From the cell containing the given text, extract its center point as (X, Y) coordinate. 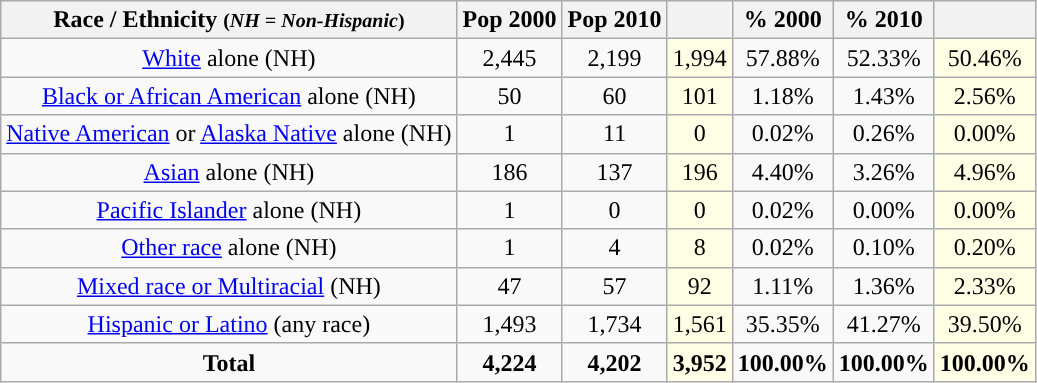
Race / Ethnicity (NH = Non-Hispanic) (229, 20)
0.26% (884, 134)
60 (614, 96)
137 (614, 172)
2.56% (984, 96)
1,734 (614, 324)
3,952 (700, 362)
0.10% (884, 248)
1.43% (884, 96)
101 (700, 96)
2.33% (984, 286)
Asian alone (NH) (229, 172)
Native American or Alaska Native alone (NH) (229, 134)
2,445 (510, 58)
57.88% (782, 58)
Other race alone (NH) (229, 248)
1,561 (700, 324)
50.46% (984, 58)
50 (510, 96)
52.33% (884, 58)
Pop 2010 (614, 20)
39.50% (984, 324)
186 (510, 172)
4.96% (984, 172)
% 2010 (884, 20)
1,493 (510, 324)
57 (614, 286)
4 (614, 248)
% 2000 (782, 20)
47 (510, 286)
Black or African American alone (NH) (229, 96)
0.20% (984, 248)
1.11% (782, 286)
Hispanic or Latino (any race) (229, 324)
3.26% (884, 172)
Pacific Islander alone (NH) (229, 210)
196 (700, 172)
11 (614, 134)
35.35% (782, 324)
4.40% (782, 172)
41.27% (884, 324)
1,994 (700, 58)
4,224 (510, 362)
1.36% (884, 286)
8 (700, 248)
Mixed race or Multiracial (NH) (229, 286)
4,202 (614, 362)
1.18% (782, 96)
92 (700, 286)
Pop 2000 (510, 20)
White alone (NH) (229, 58)
2,199 (614, 58)
Total (229, 362)
